Scan for the cell matching the given text and deliver its [x, y] coordinate at center. 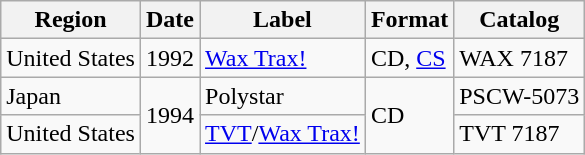
Region [71, 20]
1992 [170, 58]
TVT/Wax Trax! [283, 134]
1994 [170, 115]
Japan [71, 96]
Label [283, 20]
CD [409, 115]
TVT 7187 [520, 134]
PSCW-5073 [520, 96]
WAX 7187 [520, 58]
Wax Trax! [283, 58]
Polystar [283, 96]
Format [409, 20]
CD, CS [409, 58]
Date [170, 20]
Catalog [520, 20]
